Detect which cell encompasses the target text, then output its (X, Y) center coordinate. 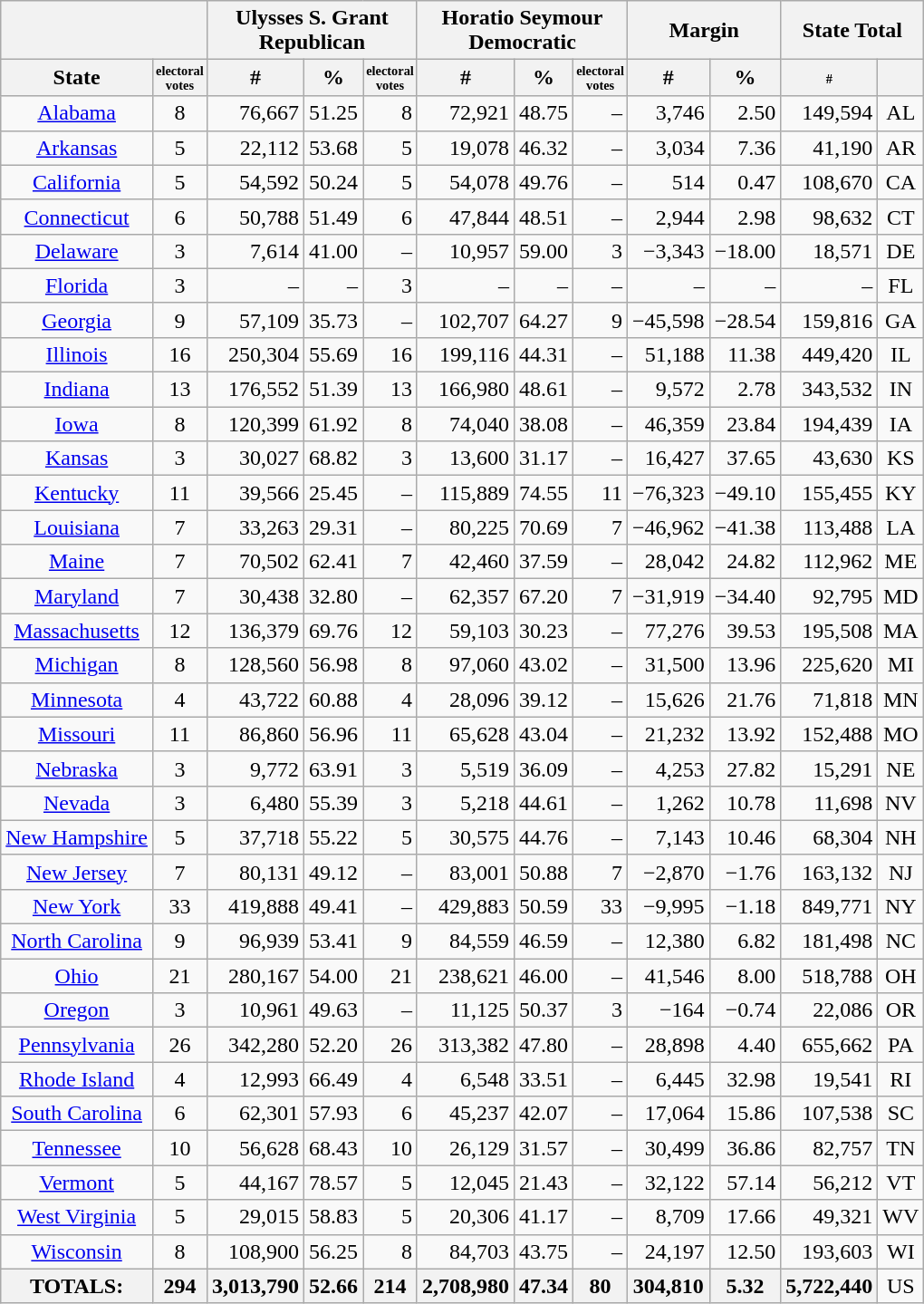
62,301 (255, 1114)
−1.18 (745, 906)
Florida (77, 285)
59.00 (544, 251)
VT (900, 1183)
70.69 (544, 527)
FL (900, 285)
214 (390, 1286)
State (77, 78)
58.83 (333, 1217)
24,197 (669, 1251)
56,212 (830, 1183)
AR (900, 148)
−34.40 (745, 596)
49.76 (544, 182)
GA (900, 320)
10.46 (745, 837)
38.08 (544, 424)
108,900 (255, 1251)
OH (900, 976)
60.88 (333, 700)
49,321 (830, 1217)
62,357 (466, 596)
46.32 (544, 148)
23.84 (745, 424)
1,262 (669, 803)
80,225 (466, 527)
194,439 (830, 424)
41.17 (544, 1217)
25.45 (333, 493)
16,427 (669, 459)
41,190 (830, 148)
Missouri (77, 734)
TN (900, 1148)
Connecticut (77, 217)
CA (900, 182)
149,594 (830, 113)
7,143 (669, 837)
−45,598 (669, 320)
IL (900, 354)
77,276 (669, 631)
43.04 (544, 734)
28,898 (669, 1045)
US (900, 1286)
12,045 (466, 1183)
−2,870 (669, 872)
−0.74 (745, 1010)
−41.38 (745, 527)
32,122 (669, 1183)
57.93 (333, 1114)
28,042 (669, 562)
12,993 (255, 1079)
37.65 (745, 459)
KY (900, 493)
27.82 (745, 768)
AL (900, 113)
199,116 (466, 354)
10,957 (466, 251)
LA (900, 527)
33,263 (255, 527)
Massachusetts (77, 631)
44.61 (544, 803)
−164 (669, 1010)
19,078 (466, 148)
DE (900, 251)
343,532 (830, 390)
5,218 (466, 803)
113,488 (830, 527)
39.12 (544, 700)
10,961 (255, 1010)
3,746 (669, 113)
37.59 (544, 562)
6,445 (669, 1079)
IN (900, 390)
NE (900, 768)
49.41 (333, 906)
74,040 (466, 424)
30.23 (544, 631)
655,662 (830, 1045)
65,628 (466, 734)
Margin (705, 31)
−3,343 (669, 251)
Minnesota (77, 700)
155,455 (830, 493)
136,379 (255, 631)
53.68 (333, 148)
MA (900, 631)
51,188 (669, 354)
342,280 (255, 1045)
98,632 (830, 217)
31.57 (544, 1148)
10.78 (745, 803)
250,304 (255, 354)
42,460 (466, 562)
8.00 (745, 976)
51.39 (333, 390)
163,132 (830, 872)
TOTALS: (77, 1286)
107,538 (830, 1114)
30,499 (669, 1148)
39,566 (255, 493)
2,708,980 (466, 1286)
Michigan (77, 665)
33.51 (544, 1079)
225,620 (830, 665)
24.82 (745, 562)
47,844 (466, 217)
NY (900, 906)
2,944 (669, 217)
32.80 (333, 596)
50.88 (544, 872)
280,167 (255, 976)
67.20 (544, 596)
11,125 (466, 1010)
112,962 (830, 562)
18,571 (830, 251)
13.92 (745, 734)
MO (900, 734)
8,709 (669, 1217)
22,086 (830, 1010)
NH (900, 837)
Kansas (77, 459)
47.80 (544, 1045)
21.43 (544, 1183)
181,498 (830, 942)
42.07 (544, 1114)
Kentucky (77, 493)
43,630 (830, 459)
17,064 (669, 1114)
193,603 (830, 1251)
22,112 (255, 148)
IA (900, 424)
28,096 (466, 700)
6.82 (745, 942)
20,306 (466, 1217)
80 (601, 1286)
152,488 (830, 734)
26,129 (466, 1148)
SC (900, 1114)
−28.54 (745, 320)
15,291 (830, 768)
115,889 (466, 493)
50.59 (544, 906)
313,382 (466, 1045)
MI (900, 665)
29,015 (255, 1217)
South Carolina (77, 1114)
50.24 (333, 182)
43.75 (544, 1251)
2.98 (745, 217)
48.51 (544, 217)
32.98 (745, 1079)
13,600 (466, 459)
11.38 (745, 354)
13.96 (745, 665)
MD (900, 596)
7,614 (255, 251)
2.50 (745, 113)
44,167 (255, 1183)
6,480 (255, 803)
Ulysses S. GrantRepublican (312, 31)
66.49 (333, 1079)
84,559 (466, 942)
54,592 (255, 182)
−1.76 (745, 872)
50,788 (255, 217)
41,546 (669, 976)
KS (900, 459)
51.25 (333, 113)
17.66 (745, 1217)
86,860 (255, 734)
57,109 (255, 320)
31,500 (669, 665)
849,771 (830, 906)
Arkansas (77, 148)
56.98 (333, 665)
49.12 (333, 872)
5.32 (745, 1286)
54.00 (333, 976)
41.00 (333, 251)
MN (900, 700)
Nevada (77, 803)
68.43 (333, 1148)
419,888 (255, 906)
30,027 (255, 459)
21.76 (745, 700)
12.50 (745, 1251)
43,722 (255, 700)
Illinois (77, 354)
3,013,790 (255, 1286)
30,575 (466, 837)
WI (900, 1251)
238,621 (466, 976)
61.92 (333, 424)
NC (900, 942)
63.91 (333, 768)
Oregon (77, 1010)
9,772 (255, 768)
California (77, 182)
21,232 (669, 734)
37,718 (255, 837)
53.41 (333, 942)
RI (900, 1079)
−49.10 (745, 493)
State Total (852, 31)
7.36 (745, 148)
97,060 (466, 665)
44.31 (544, 354)
514 (669, 182)
70,502 (255, 562)
57.14 (745, 1183)
CT (900, 217)
New Jersey (77, 872)
4.40 (745, 1045)
Maine (77, 562)
2.78 (745, 390)
New York (77, 906)
15,626 (669, 700)
108,670 (830, 182)
78.57 (333, 1183)
304,810 (669, 1286)
PA (900, 1045)
195,508 (830, 631)
51.49 (333, 217)
Tennessee (77, 1148)
72,921 (466, 113)
Vermont (77, 1183)
54,078 (466, 182)
Rhode Island (77, 1079)
Maryland (77, 596)
49.63 (333, 1010)
West Virginia (77, 1217)
55.22 (333, 837)
Nebraska (77, 768)
68,304 (830, 837)
176,552 (255, 390)
WV (900, 1217)
56.25 (333, 1251)
19,541 (830, 1079)
56,628 (255, 1148)
76,667 (255, 113)
36.86 (745, 1148)
45,237 (466, 1114)
29.31 (333, 527)
OR (900, 1010)
30,438 (255, 596)
74.55 (544, 493)
15.86 (745, 1114)
55.39 (333, 803)
48.61 (544, 390)
518,788 (830, 976)
Wisconsin (77, 1251)
102,707 (466, 320)
New Hampshire (77, 837)
56.96 (333, 734)
52.20 (333, 1045)
429,883 (466, 906)
59,103 (466, 631)
Indiana (77, 390)
NV (900, 803)
52.66 (333, 1286)
43.02 (544, 665)
46.00 (544, 976)
48.75 (544, 113)
Pennsylvania (77, 1045)
120,399 (255, 424)
−46,962 (669, 527)
159,816 (830, 320)
55.69 (333, 354)
68.82 (333, 459)
83,001 (466, 872)
82,757 (830, 1148)
84,703 (466, 1251)
6,548 (466, 1079)
128,560 (255, 665)
Horatio SeymourDemocratic (522, 31)
NJ (900, 872)
35.73 (333, 320)
5,519 (466, 768)
39.53 (745, 631)
4,253 (669, 768)
−18.00 (745, 251)
North Carolina (77, 942)
69.76 (333, 631)
31.17 (544, 459)
0.47 (745, 182)
Louisiana (77, 527)
294 (179, 1286)
Alabama (77, 113)
96,939 (255, 942)
62.41 (333, 562)
5,722,440 (830, 1286)
50.37 (544, 1010)
ME (900, 562)
47.34 (544, 1286)
−76,323 (669, 493)
46.59 (544, 942)
449,420 (830, 354)
−9,995 (669, 906)
−31,919 (669, 596)
Ohio (77, 976)
44.76 (544, 837)
3,034 (669, 148)
166,980 (466, 390)
Iowa (77, 424)
92,795 (830, 596)
9,572 (669, 390)
11,698 (830, 803)
12,380 (669, 942)
46,359 (669, 424)
Georgia (77, 320)
64.27 (544, 320)
71,818 (830, 700)
80,131 (255, 872)
36.09 (544, 768)
Delaware (77, 251)
